Identify which cell holds the provided text, then report its [X, Y] central coordinate. 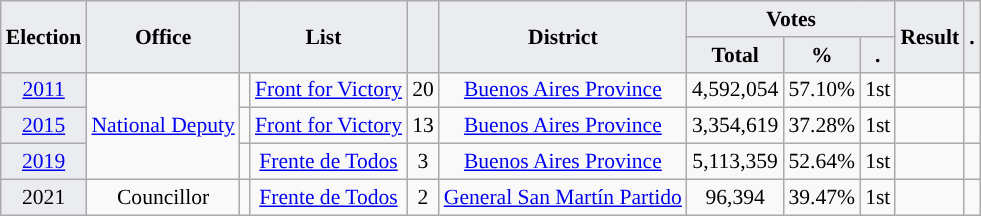
52.64% [822, 162]
Result [930, 36]
% [822, 55]
Votes [791, 19]
Office [162, 36]
39.47% [822, 197]
20 [423, 90]
2015 [44, 126]
2021 [44, 197]
4,592,054 [735, 90]
National Deputy [162, 126]
2019 [44, 162]
District [563, 36]
96,394 [735, 197]
37.28% [822, 126]
3,354,619 [735, 126]
Councillor [162, 197]
Total [735, 55]
57.10% [822, 90]
13 [423, 126]
2 [423, 197]
General San Martín Partido [563, 197]
List [324, 36]
5,113,359 [735, 162]
2011 [44, 90]
3 [423, 162]
Election [44, 36]
